Output the [X, Y] coordinate of the center of the cell containing the given text.  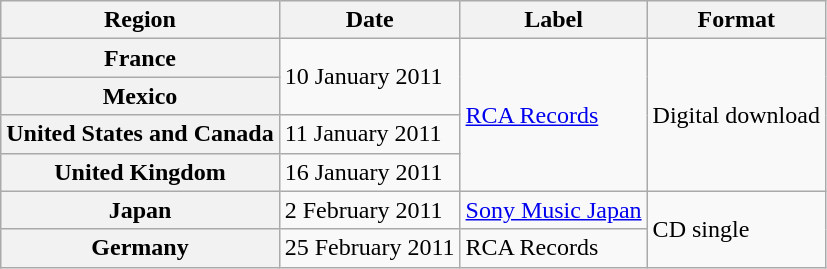
2 February 2011 [370, 210]
Sony Music Japan [554, 210]
Label [554, 20]
United Kingdom [140, 172]
CD single [736, 229]
Format [736, 20]
Digital download [736, 115]
16 January 2011 [370, 172]
Mexico [140, 96]
Japan [140, 210]
10 January 2011 [370, 77]
United States and Canada [140, 134]
Region [140, 20]
25 February 2011 [370, 248]
France [140, 58]
Germany [140, 248]
11 January 2011 [370, 134]
Date [370, 20]
